Detect which cell encompasses the target text, then output its [X, Y] center coordinate. 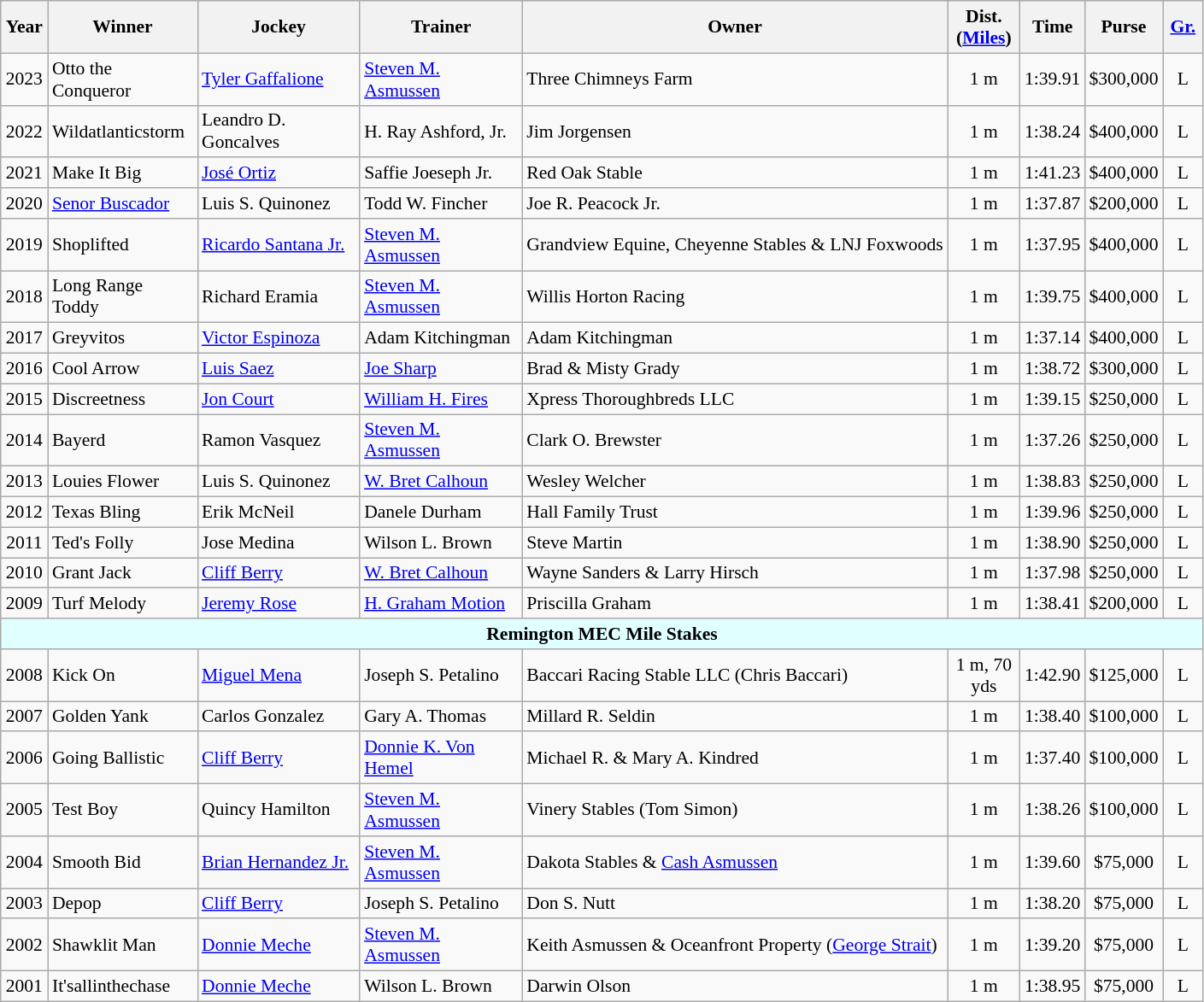
Time [1053, 27]
Wildatlanticstorm [123, 132]
1:39.91 [1053, 79]
Richard Eramia [279, 297]
1:37.40 [1053, 759]
2008 [24, 675]
Jockey [279, 27]
Remington MEC Mile Stakes [602, 634]
Don S. Nutt [735, 904]
Baccari Racing Stable LLC (Chris Baccari) [735, 675]
Winner [123, 27]
Wesley Welcher [735, 482]
2005 [24, 810]
2007 [24, 717]
Victor Espinoza [279, 338]
Golden Yank [123, 717]
Otto the Conqueror [123, 79]
Vinery Stables (Tom Simon) [735, 810]
Test Boy [123, 810]
2006 [24, 759]
1:37.87 [1053, 203]
2011 [24, 542]
2016 [24, 369]
Xpress Thoroughbreds LLC [735, 399]
1:39.75 [1053, 297]
Going Ballistic [123, 759]
Gary A. Thomas [441, 717]
1:38.90 [1053, 542]
Year [24, 27]
2020 [24, 203]
Dist. (Miles) [984, 27]
Leandro D. Goncalves [279, 132]
2009 [24, 604]
1:38.95 [1053, 987]
2019 [24, 244]
1:41.23 [1053, 173]
Hall Family Trust [735, 513]
Millard R. Seldin [735, 717]
Miguel Mena [279, 675]
Grant Jack [123, 573]
Cool Arrow [123, 369]
1:39.15 [1053, 399]
1:38.24 [1053, 132]
Tyler Gaffalione [279, 79]
Ricardo Santana Jr. [279, 244]
Purse [1123, 27]
Clark O. Brewster [735, 441]
Long Range Toddy [123, 297]
Grandview Equine, Cheyenne Stables & LNJ Foxwoods [735, 244]
Three Chimneys Farm [735, 79]
1:38.83 [1053, 482]
Saffie Joeseph Jr. [441, 173]
Jeremy Rose [279, 604]
1:37.14 [1053, 338]
2023 [24, 79]
2015 [24, 399]
1:37.26 [1053, 441]
Quincy Hamilton [279, 810]
2022 [24, 132]
Depop [123, 904]
1:38.26 [1053, 810]
Jon Court [279, 399]
Keith Asmussen & Oceanfront Property (George Strait) [735, 945]
Trainer [441, 27]
1:38.40 [1053, 717]
2014 [24, 441]
H. Ray Ashford, Jr. [441, 132]
H. Graham Motion [441, 604]
Willis Horton Racing [735, 297]
2001 [24, 987]
1 m, 70 yds [984, 675]
José Ortiz [279, 173]
Priscilla Graham [735, 604]
Luis Saez [279, 369]
2017 [24, 338]
$125,000 [1123, 675]
Discreetness [123, 399]
It'sallinthechase [123, 987]
2018 [24, 297]
Owner [735, 27]
1:39.60 [1053, 863]
Steve Martin [735, 542]
Joe R. Peacock Jr. [735, 203]
1:38.72 [1053, 369]
Wayne Sanders & Larry Hirsch [735, 573]
Jim Jorgensen [735, 132]
Brad & Misty Grady [735, 369]
Todd W. Fincher [441, 203]
Jose Medina [279, 542]
2021 [24, 173]
Red Oak Stable [735, 173]
Michael R. & Mary A. Kindred [735, 759]
2003 [24, 904]
Texas Bling [123, 513]
2013 [24, 482]
1:37.95 [1053, 244]
1:42.90 [1053, 675]
Louies Flower [123, 482]
Joe Sharp [441, 369]
1:39.96 [1053, 513]
Brian Hernandez Jr. [279, 863]
Greyvitos [123, 338]
1:38.41 [1053, 604]
Carlos Gonzalez [279, 717]
Erik McNeil [279, 513]
Kick On [123, 675]
1:38.20 [1053, 904]
Shoplifted [123, 244]
Dakota Stables & Cash Asmussen [735, 863]
1:37.98 [1053, 573]
Smooth Bid [123, 863]
Gr. [1183, 27]
Darwin Olson [735, 987]
Ramon Vasquez [279, 441]
2004 [24, 863]
Senor Buscador [123, 203]
1:39.20 [1053, 945]
Donnie K. Von Hemel [441, 759]
Ted's Folly [123, 542]
Bayerd [123, 441]
2010 [24, 573]
Turf Melody [123, 604]
2002 [24, 945]
Shawklit Man [123, 945]
Make It Big [123, 173]
William H. Fires [441, 399]
2012 [24, 513]
Danele Durham [441, 513]
